Search for the cell housing the specified text and yield its [X, Y] center coordinate. 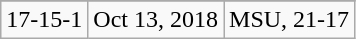
Oct 13, 2018 [156, 20]
17-15-1 [44, 20]
MSU, 21-17 [290, 20]
